Detect which cell encompasses the target text, then output its [x, y] center coordinate. 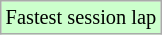
Fastest session lap [81, 17]
